For the text-containing cell, return its midpoint in [x, y] coordinate format. 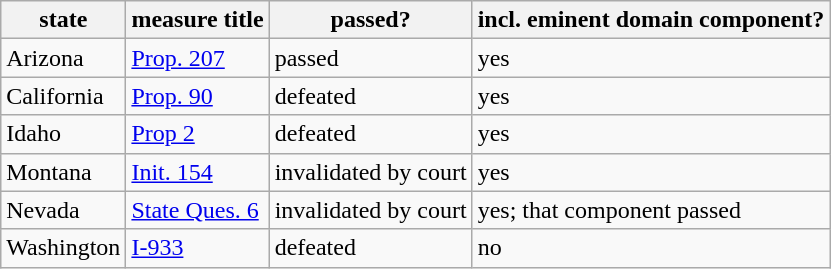
state [64, 20]
Nevada [64, 210]
Prop. 207 [198, 58]
Prop. 90 [198, 96]
incl. eminent domain component? [651, 20]
passed [370, 58]
measure title [198, 20]
Init. 154 [198, 172]
passed? [370, 20]
I-933 [198, 248]
Washington [64, 248]
Montana [64, 172]
State Ques. 6 [198, 210]
no [651, 248]
yes; that component passed [651, 210]
Idaho [64, 134]
Arizona [64, 58]
California [64, 96]
Prop 2 [198, 134]
